Find where the given text appears and provide that cell's center as (X, Y) coordinate. 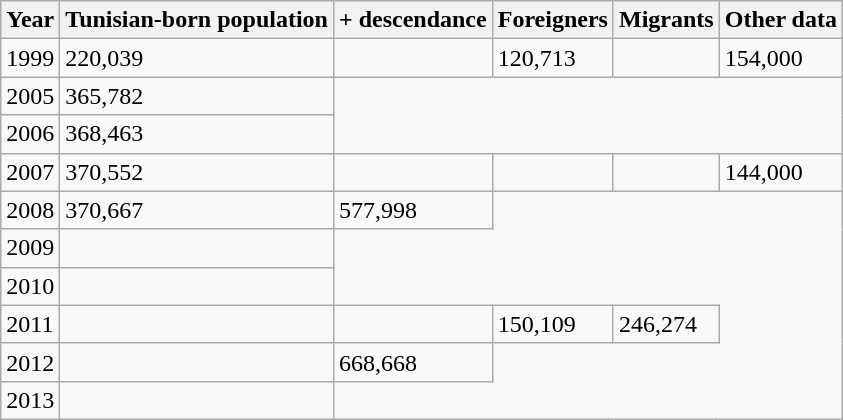
2009 (30, 248)
1999 (30, 58)
2007 (30, 172)
2006 (30, 134)
2013 (30, 400)
220,039 (197, 58)
2005 (30, 96)
368,463 (197, 134)
370,667 (197, 210)
246,274 (666, 324)
2012 (30, 362)
Foreigners (552, 20)
577,998 (412, 210)
Tunisian-born population (197, 20)
Migrants (666, 20)
2008 (30, 210)
144,000 (780, 172)
154,000 (780, 58)
150,109 (552, 324)
668,668 (412, 362)
Other data (780, 20)
Year (30, 20)
365,782 (197, 96)
2011 (30, 324)
370,552 (197, 172)
2010 (30, 286)
+ descendance (412, 20)
120,713 (552, 58)
